Determine the (x, y) coordinate at the center of the cell enclosing the given text.  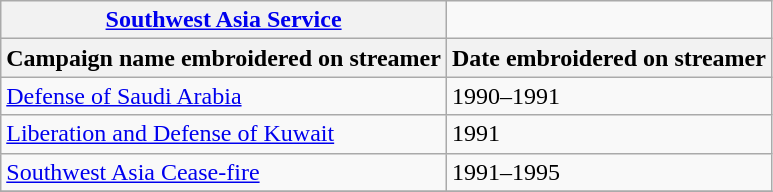
Southwest Asia Service (224, 20)
1991–1995 (608, 172)
Defense of Saudi Arabia (224, 96)
1991 (608, 134)
1990–1991 (608, 96)
Southwest Asia Cease-fire (224, 172)
Campaign name embroidered on streamer (224, 58)
Liberation and Defense of Kuwait (224, 134)
Date embroidered on streamer (608, 58)
